Locate the cell with the specified text and output its (X, Y) center coordinate. 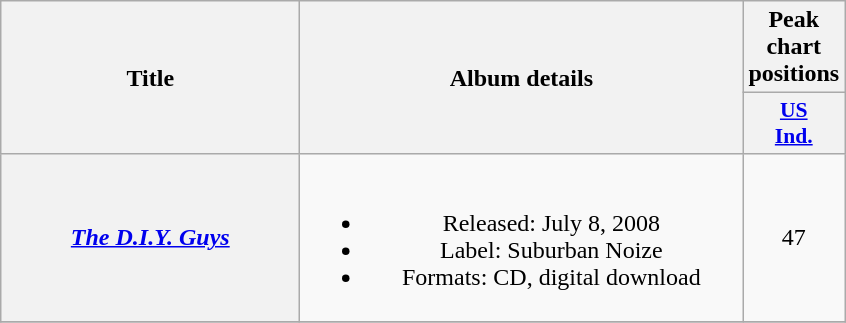
Title (150, 78)
47 (794, 238)
Released: July 8, 2008Label: Suburban NoizeFormats: CD, digital download (522, 238)
USInd. (794, 124)
Album details (522, 78)
The D.I.Y. Guys (150, 238)
Peak chart positions (794, 47)
